Scan for the cell matching the given text and deliver its [x, y] coordinate at center. 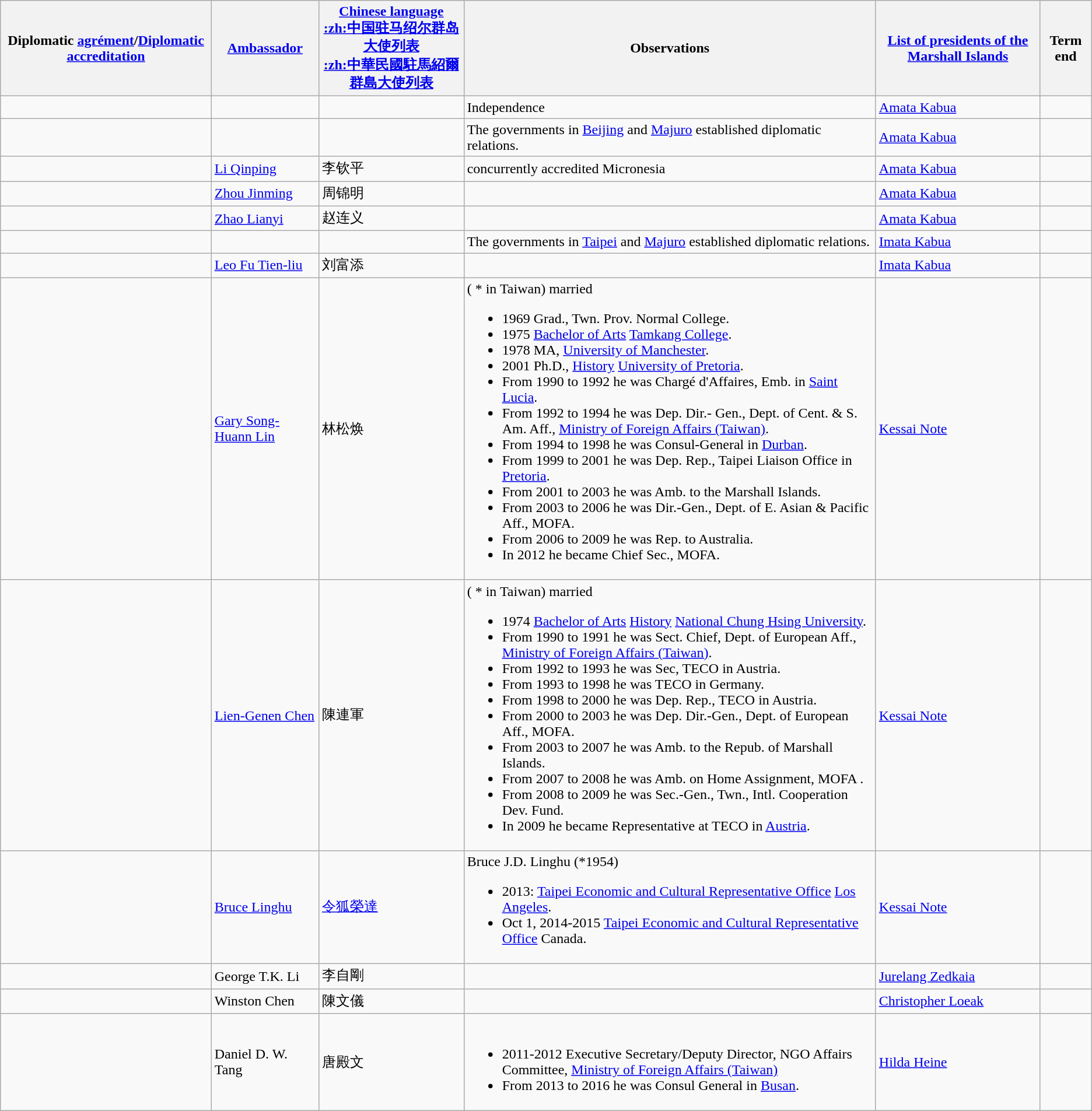
The governments in Taipei and Majuro established diplomatic relations. [670, 242]
Bruce Linghu [265, 907]
Zhou Jinming [265, 194]
唐殿文 [391, 1063]
Li Qinping [265, 169]
Chinese language:zh:中国驻马绍尔群岛大使列表:zh:中華民國駐馬紹爾群島大使列表 [391, 48]
The governments in Beijing and Majuro established diplomatic relations. [670, 138]
Christopher Loeak [958, 1001]
Jurelang Zedkaia [958, 976]
李自剛 [391, 976]
George T.K. Li [265, 976]
林松焕 [391, 429]
令狐榮達 [391, 907]
Ambassador [265, 48]
Zhao Lianyi [265, 218]
List of presidents of the Marshall Islands [958, 48]
Independence [670, 107]
concurrently accredited Micronesia [670, 169]
Observations [670, 48]
Gary Song-Huann Lin [265, 429]
赵连义 [391, 218]
Lien-Genen Chen [265, 715]
Leo Fu Tien-liu [265, 266]
周锦明 [391, 194]
陳文儀 [391, 1001]
李钦平 [391, 169]
陳連軍 [391, 715]
Term end [1066, 48]
刘富添 [391, 266]
Winston Chen [265, 1001]
Hilda Heine [958, 1063]
Diplomatic agrément/Diplomatic accreditation [106, 48]
Daniel D. W. Tang [265, 1063]
